Capture the cell that displays the provided text and extract its (x, y) central coordinate. 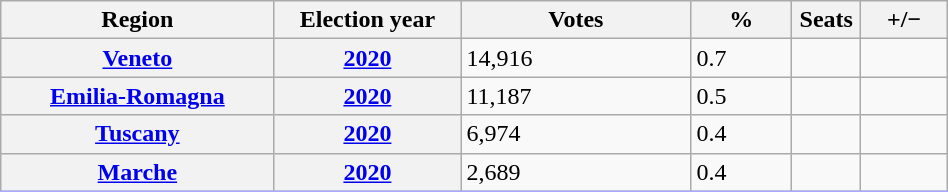
Marche (138, 172)
0.5 (742, 96)
Tuscany (138, 134)
Veneto (138, 58)
Votes (576, 20)
Region (138, 20)
% (742, 20)
0.7 (742, 58)
+/− (904, 20)
14,916 (576, 58)
2,689 (576, 172)
11,187 (576, 96)
6,974 (576, 134)
Election year (368, 20)
Emilia-Romagna (138, 96)
Seats (826, 20)
